Scan for the cell matching the given text and deliver its (X, Y) coordinate at center. 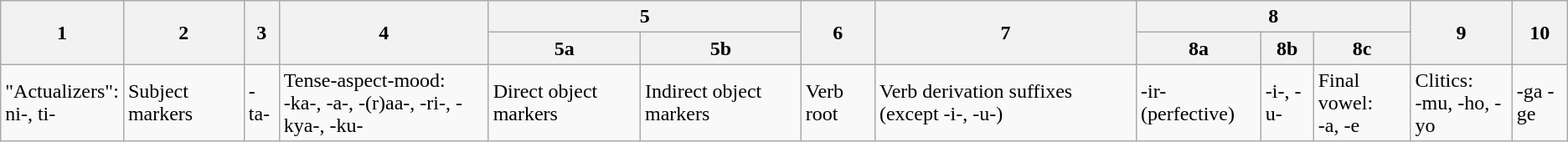
2 (183, 33)
8a (1199, 48)
3 (261, 33)
Subject markers (183, 103)
6 (838, 33)
Final vowel:-a, -e (1362, 103)
Tense-aspect-mood:-ka-, -a-, -(r)aa-, -ri-, -kya-, -ku- (384, 103)
8b (1287, 48)
Clitics:-mu, -ho, -yo (1461, 103)
10 (1540, 33)
-ta- (261, 103)
4 (384, 33)
5b (720, 48)
8c (1362, 48)
-ga -ge (1540, 103)
5 (645, 17)
1 (62, 33)
8 (1273, 17)
7 (1005, 33)
5a (565, 48)
"Actualizers":ni-, ti- (62, 103)
-i-, -u- (1287, 103)
Direct object markers (565, 103)
Verb derivation suffixes (except -i-, -u-) (1005, 103)
Indirect object markers (720, 103)
-ir- (perfective) (1199, 103)
9 (1461, 33)
Verb root (838, 103)
